From the cell containing the given text, extract its center point as (x, y) coordinate. 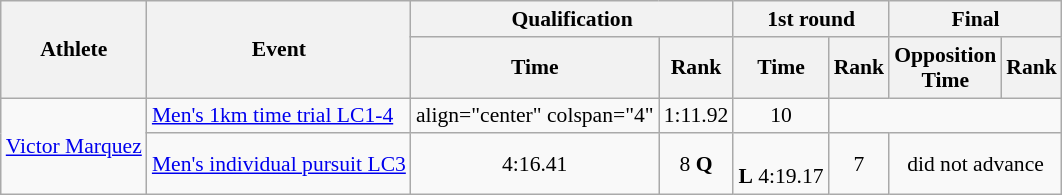
did not advance (976, 164)
1st round (811, 19)
Final (976, 19)
4:16.41 (535, 164)
1:11.92 (696, 116)
Event (279, 50)
8 Q (696, 164)
L 4:19.17 (780, 164)
10 (780, 116)
OppositionTime (945, 68)
7 (860, 164)
Qualification (572, 19)
Athlete (74, 50)
Men's individual pursuit LC3 (279, 164)
Victor Marquez (74, 146)
Men's 1km time trial LC1-4 (279, 116)
align="center" colspan="4" (535, 116)
